Scan for the cell matching the given text and deliver its (x, y) coordinate at center. 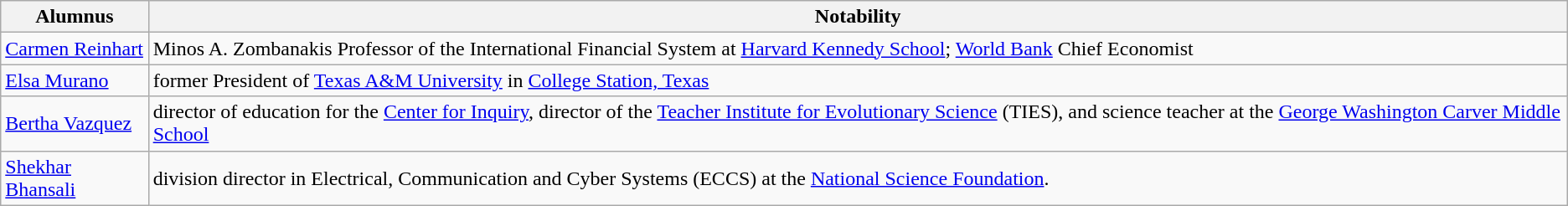
Alumnus (75, 17)
Elsa Murano (75, 80)
Shekhar Bhansali (75, 178)
Notability (858, 17)
division director in Electrical, Communication and Cyber Systems (ECCS) at the National Science Foundation. (858, 178)
Minos A. Zombanakis Professor of the International Financial System at Harvard Kennedy School; World Bank Chief Economist (858, 49)
former President of Texas A&M University in College Station, Texas (858, 80)
Carmen Reinhart (75, 49)
Bertha Vazquez (75, 124)
